Determine the [x, y] coordinate at the center of the cell enclosing the given text.  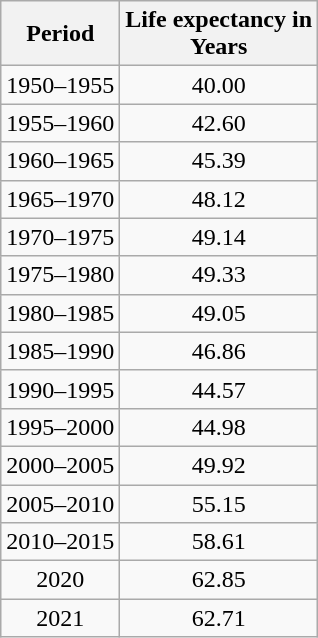
62.85 [219, 580]
45.39 [219, 161]
2000–2005 [60, 465]
40.00 [219, 85]
1980–1985 [60, 313]
1965–1970 [60, 199]
49.14 [219, 237]
2005–2010 [60, 503]
42.60 [219, 123]
1955–1960 [60, 123]
1985–1990 [60, 351]
1990–1995 [60, 389]
55.15 [219, 503]
49.92 [219, 465]
1995–2000 [60, 427]
44.98 [219, 427]
62.71 [219, 618]
1960–1965 [60, 161]
49.33 [219, 275]
58.61 [219, 542]
Life expectancy inYears [219, 34]
2010–2015 [60, 542]
44.57 [219, 389]
46.86 [219, 351]
1970–1975 [60, 237]
1950–1955 [60, 85]
Period [60, 34]
48.12 [219, 199]
2020 [60, 580]
1975–1980 [60, 275]
49.05 [219, 313]
2021 [60, 618]
